Extract the (x, y) coordinate from the center of the cell holding the provided text.  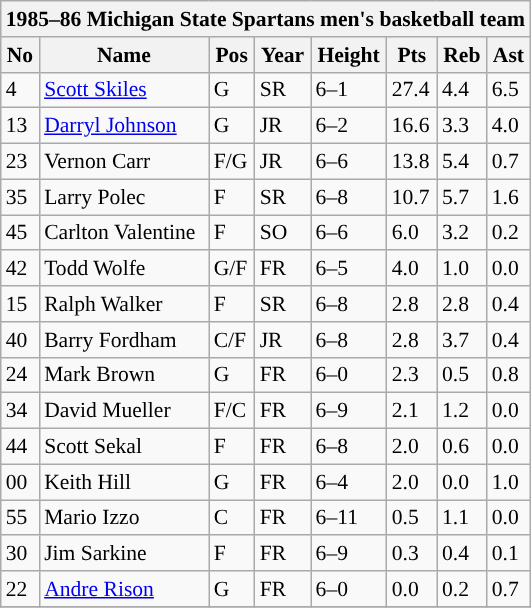
1.6 (508, 197)
16.6 (412, 126)
15 (20, 304)
30 (20, 554)
40 (20, 340)
13 (20, 126)
0.3 (412, 554)
Keith Hill (124, 482)
1985–86 Michigan State Spartans men's basketball team (266, 19)
6–11 (349, 518)
45 (20, 233)
6.5 (508, 90)
F/G (232, 162)
24 (20, 375)
4 (20, 90)
6–1 (349, 90)
23 (20, 162)
0.1 (508, 554)
5.4 (462, 162)
2.3 (412, 375)
C/F (232, 340)
Scott Sekal (124, 447)
5.7 (462, 197)
6.0 (412, 233)
55 (20, 518)
C (232, 518)
Larry Polec (124, 197)
0.6 (462, 447)
Pos (232, 55)
1.1 (462, 518)
44 (20, 447)
27.4 (412, 90)
42 (20, 269)
Mario Izzo (124, 518)
Year (283, 55)
SO (283, 233)
Reb (462, 55)
6–2 (349, 126)
Vernon Carr (124, 162)
F/C (232, 411)
00 (20, 482)
6–5 (349, 269)
3.2 (462, 233)
22 (20, 589)
13.8 (412, 162)
3.3 (462, 126)
0.8 (508, 375)
Height (349, 55)
Ast (508, 55)
1.2 (462, 411)
35 (20, 197)
2.1 (412, 411)
David Mueller (124, 411)
G/F (232, 269)
Darryl Johnson (124, 126)
Name (124, 55)
Pts (412, 55)
No (20, 55)
Ralph Walker (124, 304)
Mark Brown (124, 375)
Barry Fordham (124, 340)
Jim Sarkine (124, 554)
Todd Wolfe (124, 269)
4.4 (462, 90)
Andre Rison (124, 589)
10.7 (412, 197)
Scott Skiles (124, 90)
34 (20, 411)
6–4 (349, 482)
Carlton Valentine (124, 233)
3.7 (462, 340)
